From the cell containing the given text, extract its center point as (x, y) coordinate. 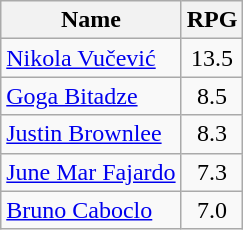
Nikola Vučević (91, 58)
7.3 (212, 172)
7.0 (212, 210)
Name (91, 20)
Justin Brownlee (91, 134)
8.3 (212, 134)
13.5 (212, 58)
Bruno Caboclo (91, 210)
June Mar Fajardo (91, 172)
8.5 (212, 96)
Goga Bitadze (91, 96)
RPG (212, 20)
